For the text-containing cell, return its midpoint in (X, Y) coordinate format. 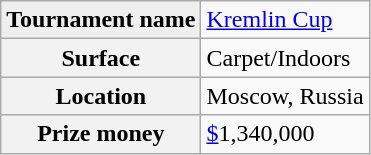
Surface (101, 58)
Tournament name (101, 20)
$1,340,000 (285, 134)
Prize money (101, 134)
Carpet/Indoors (285, 58)
Moscow, Russia (285, 96)
Kremlin Cup (285, 20)
Location (101, 96)
